Locate the cell with the specified text and output its [x, y] center coordinate. 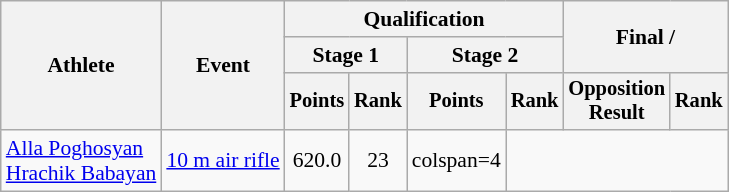
Alla PoghosyanHrachik Babayan [82, 160]
Qualification [424, 19]
10 m air rifle [222, 160]
Stage 1 [346, 55]
Final / [645, 36]
colspan=4 [456, 160]
620.0 [317, 160]
Event [222, 66]
23 [378, 160]
Stage 2 [486, 55]
OppositionResult [616, 101]
Athlete [82, 66]
